Detect which cell encompasses the target text, then output its [x, y] center coordinate. 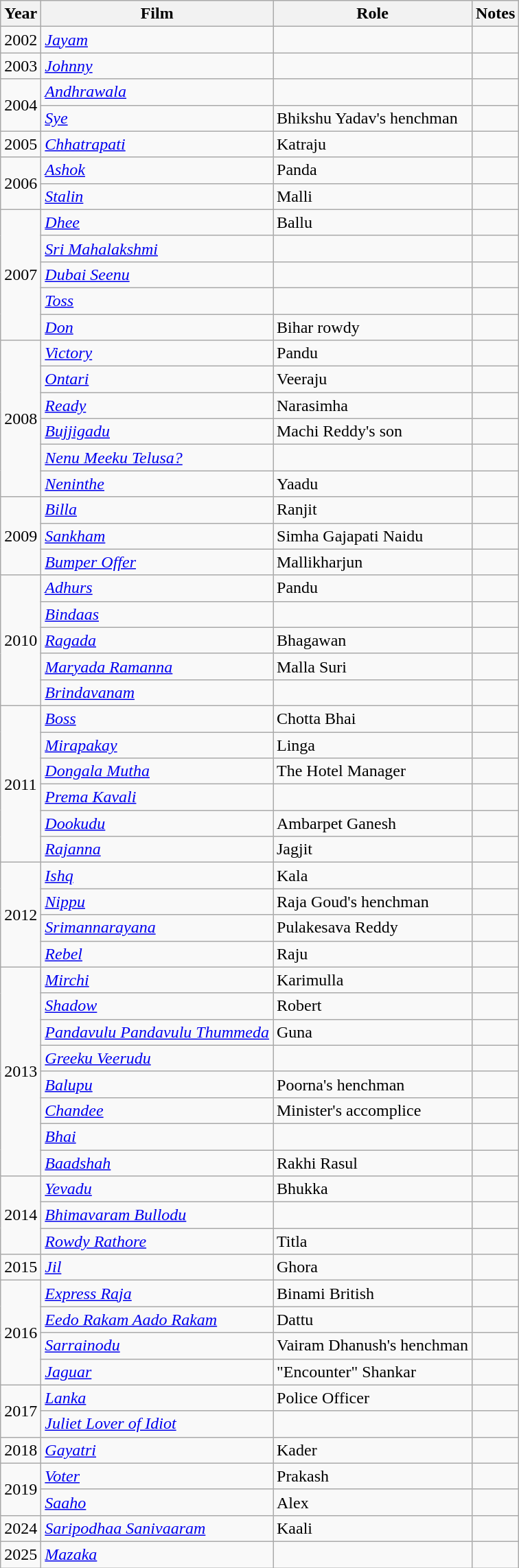
Nenu Meeku Telusa? [157, 458]
Malla Suri [373, 666]
Rajanna [157, 850]
Mallikharjun [373, 562]
Toss [157, 301]
2018 [21, 1450]
2007 [21, 274]
Pulakesava Reddy [373, 928]
Kaali [373, 1528]
Johnny [157, 66]
Mirchi [157, 980]
Mazaka [157, 1554]
Police Officer [373, 1398]
Saripodhaa Sanivaaram [157, 1528]
Voter [157, 1476]
Bindaas [157, 614]
The Hotel Manager [373, 771]
Guna [373, 1032]
Lanka [157, 1398]
Ghora [373, 1267]
Chotta Bhai [373, 718]
2013 [21, 1071]
Ashok [157, 170]
Maryada Ramanna [157, 666]
Sye [157, 118]
Malli [373, 196]
2006 [21, 183]
Ishq [157, 876]
Machi Reddy's son [373, 432]
Film [157, 14]
Prema Kavali [157, 797]
Jaguar [157, 1372]
Bihar rowdy [373, 327]
2019 [21, 1489]
Prakash [373, 1476]
Bhimavaram Bullodu [157, 1215]
Narasimha [373, 406]
Year [21, 14]
Dattu [373, 1320]
Kala [373, 876]
2004 [21, 105]
Gayatri [157, 1450]
2008 [21, 419]
Vairam Dhanush's henchman [373, 1346]
2003 [21, 66]
2005 [21, 144]
2002 [21, 40]
"Encounter" Shankar [373, 1372]
Greeku Veerudu [157, 1058]
Dhee [157, 222]
Stalin [157, 196]
2010 [21, 640]
Bhukka [373, 1189]
Ambarpet Ganesh [373, 823]
Jil [157, 1267]
Bumper Offer [157, 562]
Rebel [157, 954]
Sri Mahalakshmi [157, 248]
2015 [21, 1267]
Dookudu [157, 823]
Binami British [373, 1294]
Express Raja [157, 1294]
Raju [373, 954]
Poorna's henchman [373, 1084]
Role [373, 14]
Chhatrapati [157, 144]
Ranjit [373, 510]
2009 [21, 536]
Sankham [157, 536]
Ballu [373, 222]
Billa [157, 510]
Katraju [373, 144]
2024 [21, 1528]
Karimulla [373, 980]
Srimannarayana [157, 928]
Brindavanam [157, 692]
2012 [21, 915]
Balupu [157, 1084]
Nippu [157, 902]
Titla [373, 1241]
Pandavulu Pandavulu Thummeda [157, 1032]
Bujjigadu [157, 432]
Notes [495, 14]
2011 [21, 784]
Ready [157, 406]
Raja Goud's henchman [373, 902]
Bhai [157, 1136]
Ontari [157, 379]
2014 [21, 1215]
2025 [21, 1554]
Jayam [157, 40]
Saaho [157, 1502]
Victory [157, 353]
Andhrawala [157, 92]
Adhurs [157, 588]
Baadshah [157, 1163]
Boss [157, 718]
Kader [373, 1450]
Dubai Seenu [157, 274]
Shadow [157, 1006]
Panda [373, 170]
Rowdy Rathore [157, 1241]
Neninthe [157, 484]
Don [157, 327]
Simha Gajapati Naidu [373, 536]
Rakhi Rasul [373, 1163]
Jagjit [373, 850]
Robert [373, 1006]
Sarrainodu [157, 1346]
Linga [373, 745]
2017 [21, 1411]
Yaadu [373, 484]
2016 [21, 1333]
Dongala Mutha [157, 771]
Ragada [157, 640]
Bhikshu Yadav's henchman [373, 118]
Eedo Rakam Aado Rakam [157, 1320]
Bhagawan [373, 640]
Alex [373, 1502]
Juliet Lover of Idiot [157, 1424]
Chandee [157, 1110]
Veeraju [373, 379]
Yevadu [157, 1189]
Mirapakay [157, 745]
Minister's accomplice [373, 1110]
